Identify which cell holds the provided text, then report its (x, y) central coordinate. 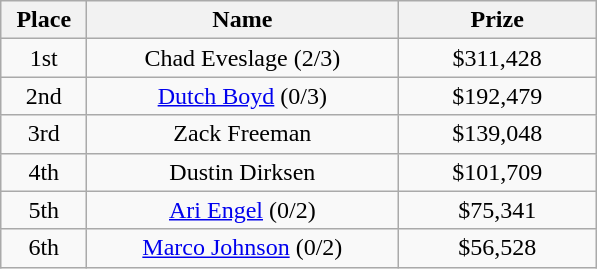
4th (44, 172)
Zack Freeman (242, 134)
Dutch Boyd (0/3) (242, 96)
$139,048 (498, 134)
Dustin Dirksen (242, 172)
Ari Engel (0/2) (242, 210)
1st (44, 58)
Name (242, 20)
3rd (44, 134)
Chad Eveslage (2/3) (242, 58)
$192,479 (498, 96)
Prize (498, 20)
$75,341 (498, 210)
Marco Johnson (0/2) (242, 248)
Place (44, 20)
2nd (44, 96)
6th (44, 248)
$311,428 (498, 58)
5th (44, 210)
$56,528 (498, 248)
$101,709 (498, 172)
